Scan for the cell matching the given text and deliver its [X, Y] coordinate at center. 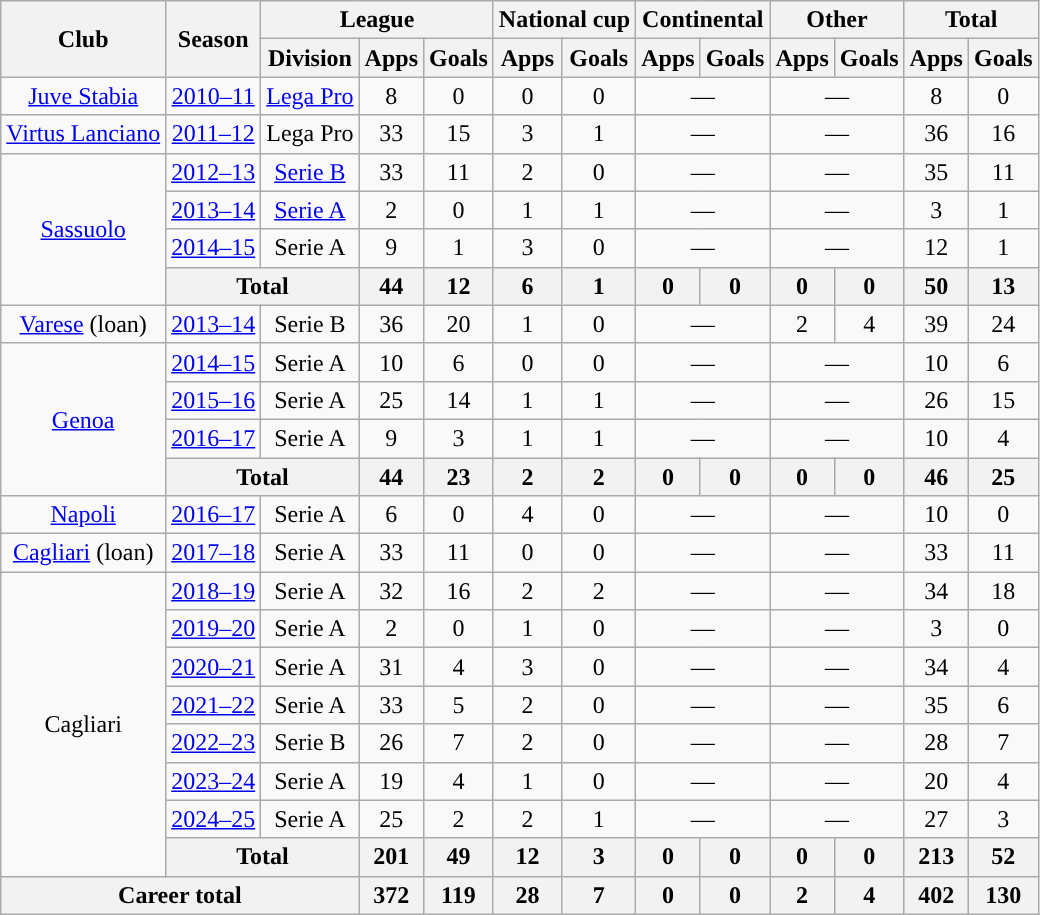
2020–21 [214, 667]
Career total [180, 895]
46 [936, 477]
201 [391, 857]
League [378, 20]
32 [391, 591]
2012–13 [214, 172]
Genoa [84, 419]
213 [936, 857]
31 [391, 667]
49 [459, 857]
13 [1003, 286]
Other [837, 20]
Virtus Lanciano [84, 134]
Juve Stabia [84, 96]
372 [391, 895]
19 [391, 781]
2011–12 [214, 134]
52 [1003, 857]
2023–24 [214, 781]
39 [936, 324]
2019–20 [214, 629]
Varese (loan) [84, 324]
Cagliari (loan) [84, 553]
Continental [703, 20]
130 [1003, 895]
2022–23 [214, 743]
24 [1003, 324]
National cup [564, 20]
18 [1003, 591]
2024–25 [214, 819]
2017–18 [214, 553]
Sassuolo [84, 229]
Club [84, 39]
2018–19 [214, 591]
23 [459, 477]
Division [310, 58]
27 [936, 819]
5 [459, 705]
Cagliari [84, 724]
50 [936, 286]
2010–11 [214, 96]
2015–16 [214, 400]
14 [459, 400]
Season [214, 39]
Napoli [84, 515]
402 [936, 895]
119 [459, 895]
2021–22 [214, 705]
